Scan for the cell matching the given text and deliver its (X, Y) coordinate at center. 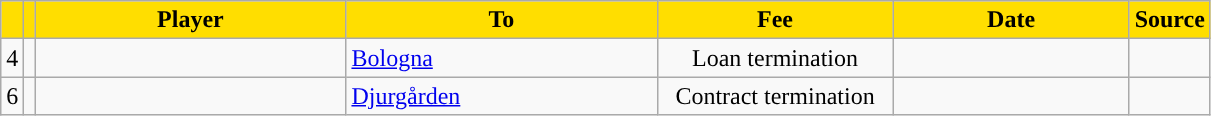
Loan termination (775, 58)
Player (190, 20)
Djurgården (502, 96)
Contract termination (775, 96)
4 (12, 58)
Fee (775, 20)
Date (1011, 20)
Bologna (502, 58)
Source (1170, 20)
6 (12, 96)
To (502, 20)
